Locate the cell with the specified text and output its [x, y] center coordinate. 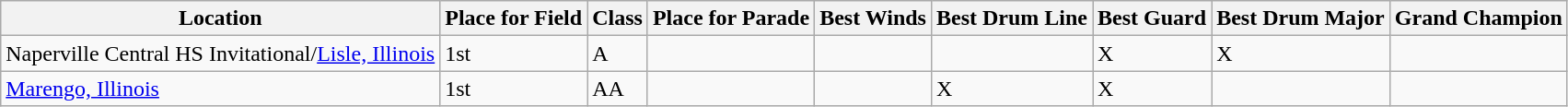
A [618, 53]
Naperville Central HS Invitational/Lisle, Illinois [221, 53]
Place for Field [514, 18]
Best Drum Line [1011, 18]
Best Drum Major [1301, 18]
Location [221, 18]
Grand Champion [1479, 18]
Best Winds [873, 18]
AA [618, 89]
Best Guard [1153, 18]
Class [618, 18]
Marengo, Illinois [221, 89]
Place for Parade [731, 18]
